Return [x, y] of the center of cell containing provided text 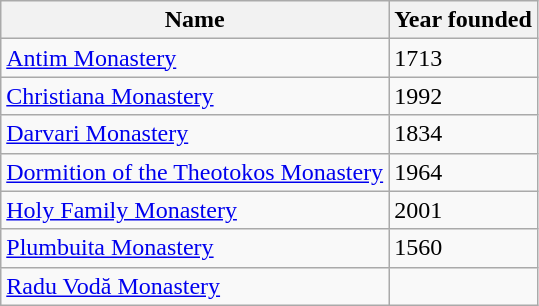
Darvari Monastery [195, 134]
1713 [464, 58]
Plumbuita Monastery [195, 248]
Dormition of the Theotokos Monastery [195, 172]
Name [195, 20]
Year founded [464, 20]
1992 [464, 96]
Holy Family Monastery [195, 210]
Antim Monastery [195, 58]
1560 [464, 248]
1964 [464, 172]
2001 [464, 210]
Christiana Monastery [195, 96]
Radu Vodă Monastery [195, 286]
1834 [464, 134]
